Provide the (x, y) coordinate of the cell's center where the given text is located.  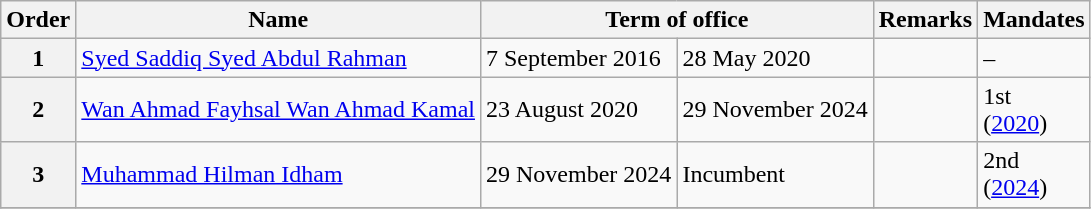
3 (38, 174)
Order (38, 20)
Muhammad Hilman Idham (278, 174)
Term of office (676, 20)
– (1034, 58)
23 August 2020 (578, 110)
Incumbent (775, 174)
Name (278, 20)
Mandates (1034, 20)
2nd (2024) (1034, 174)
2 (38, 110)
7 September 2016 (578, 58)
1 (38, 58)
28 May 2020 (775, 58)
Syed Saddiq Syed Abdul Rahman (278, 58)
1st (2020) (1034, 110)
Wan Ahmad Fayhsal Wan Ahmad Kamal (278, 110)
Remarks (925, 20)
